Scan for the cell matching the given text and deliver its (x, y) coordinate at center. 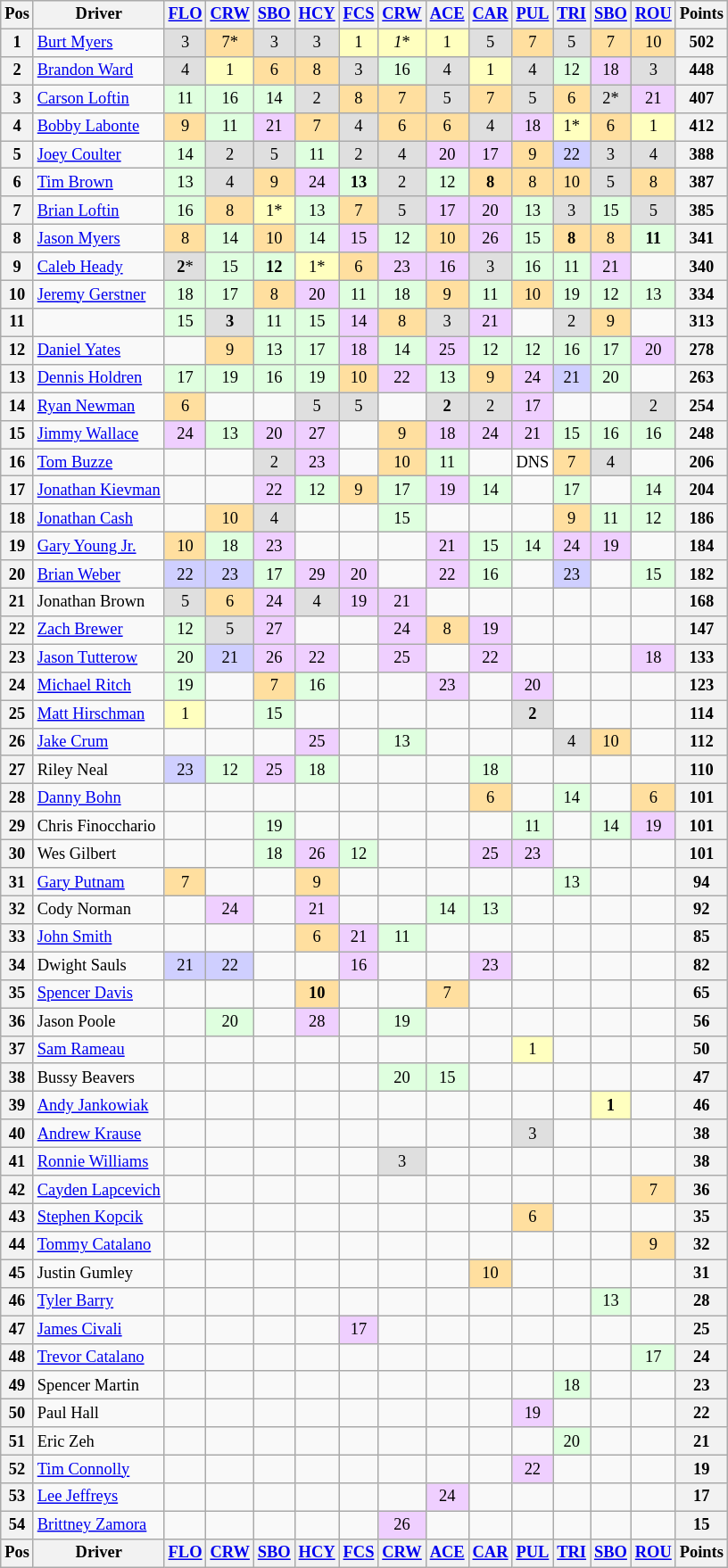
Riley Neal (98, 771)
45 (18, 1274)
Gary Putnam (98, 881)
502 (701, 43)
James Civali (98, 1329)
Eric Zeh (98, 1441)
Dennis Holdren (98, 378)
341 (701, 239)
387 (701, 182)
Tom Buzze (98, 462)
37 (18, 1049)
407 (701, 98)
65 (701, 994)
33 (18, 938)
313 (701, 323)
92 (701, 910)
Jason Myers (98, 239)
114 (701, 714)
Matt Hirschman (98, 714)
Spencer Davis (98, 994)
110 (701, 771)
Brittney Zamora (98, 1525)
30 (18, 854)
Andy Jankowiak (98, 1106)
Spencer Martin (98, 1386)
34 (18, 965)
7* (230, 43)
DNS (533, 462)
Tim Connolly (98, 1470)
112 (701, 742)
49 (18, 1386)
40 (18, 1133)
Jimmy Wallace (98, 433)
Jonathan Kievman (98, 491)
82 (701, 965)
184 (701, 546)
278 (701, 350)
Tommy Catalano (98, 1245)
206 (701, 462)
Cayden Lapcevich (98, 1190)
Carson Loftin (98, 98)
Tyler Barry (98, 1302)
Ryan Newman (98, 407)
John Smith (98, 938)
39 (18, 1106)
51 (18, 1441)
168 (701, 603)
133 (701, 658)
Burt Myers (98, 43)
Jonathan Brown (98, 603)
182 (701, 574)
Brian Loftin (98, 210)
Caleb Heady (98, 266)
Chris Finocchario (98, 826)
Trevor Catalano (98, 1358)
385 (701, 210)
Ronnie Williams (98, 1161)
Jason Poole (98, 1022)
Bobby Labonte (98, 127)
388 (701, 155)
254 (701, 407)
147 (701, 630)
52 (18, 1470)
248 (701, 433)
Sam Rameau (98, 1049)
Cody Norman (98, 910)
Stephen Kopcik (98, 1218)
53 (18, 1497)
340 (701, 266)
Danny Bohn (98, 797)
Tim Brown (98, 182)
Michael Ritch (98, 687)
Daniel Yates (98, 350)
44 (18, 1245)
Gary Young Jr. (98, 546)
Jake Crum (98, 742)
Jeremy Gerstner (98, 294)
41 (18, 1161)
448 (701, 71)
412 (701, 127)
43 (18, 1218)
Joey Coulter (98, 155)
54 (18, 1525)
Bussy Beavers (98, 1077)
Zach Brewer (98, 630)
48 (18, 1358)
42 (18, 1190)
204 (701, 491)
263 (701, 378)
56 (701, 1022)
Jonathan Cash (98, 519)
334 (701, 294)
Dwight Sauls (98, 965)
123 (701, 687)
Brandon Ward (98, 71)
Brian Weber (98, 574)
85 (701, 938)
Andrew Krause (98, 1133)
Paul Hall (98, 1413)
Lee Jeffreys (98, 1497)
Wes Gilbert (98, 854)
186 (701, 519)
Jason Tutterow (98, 658)
94 (701, 881)
Justin Gumley (98, 1274)
